Extract the [X, Y] coordinate from the center of the cell holding the provided text.  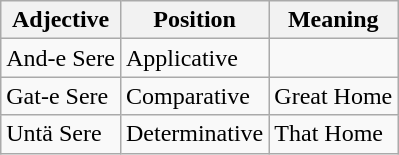
Determinative [194, 134]
Comparative [194, 96]
Gat-e Sere [61, 96]
Adjective [61, 20]
Untä Sere [61, 134]
Great Home [334, 96]
Applicative [194, 58]
Meaning [334, 20]
And-e Sere [61, 58]
That Home [334, 134]
Position [194, 20]
